Capture the cell that displays the provided text and extract its [X, Y] central coordinate. 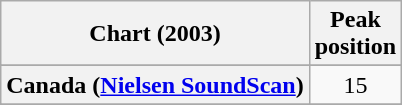
Peakposition [355, 34]
15 [355, 85]
Chart (2003) [155, 34]
Canada (Nielsen SoundScan) [155, 85]
